From the cell containing the given text, extract its center point as [X, Y] coordinate. 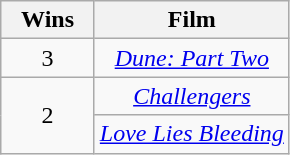
Wins [48, 20]
Dune: Part Two [192, 58]
Film [192, 20]
2 [48, 115]
Challengers [192, 96]
Love Lies Bleeding [192, 134]
3 [48, 58]
